Identify which cell holds the provided text, then report its (x, y) central coordinate. 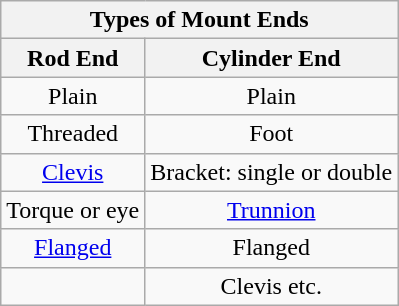
Rod End (73, 58)
Types of Mount Ends (200, 20)
Cylinder End (272, 58)
Trunnion (272, 210)
Threaded (73, 134)
Clevis etc. (272, 286)
Bracket: single or double (272, 172)
Torque or eye (73, 210)
Foot (272, 134)
Clevis (73, 172)
